Capture the cell that displays the provided text and extract its (X, Y) central coordinate. 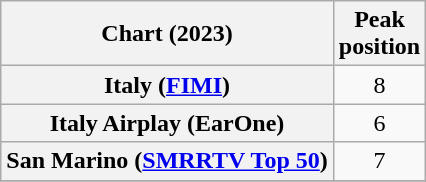
Peakposition (379, 34)
Italy Airplay (EarOne) (168, 123)
Chart (2023) (168, 34)
San Marino (SMRRTV Top 50) (168, 161)
8 (379, 85)
7 (379, 161)
Italy (FIMI) (168, 85)
6 (379, 123)
